Search for the cell housing the specified text and yield its [x, y] center coordinate. 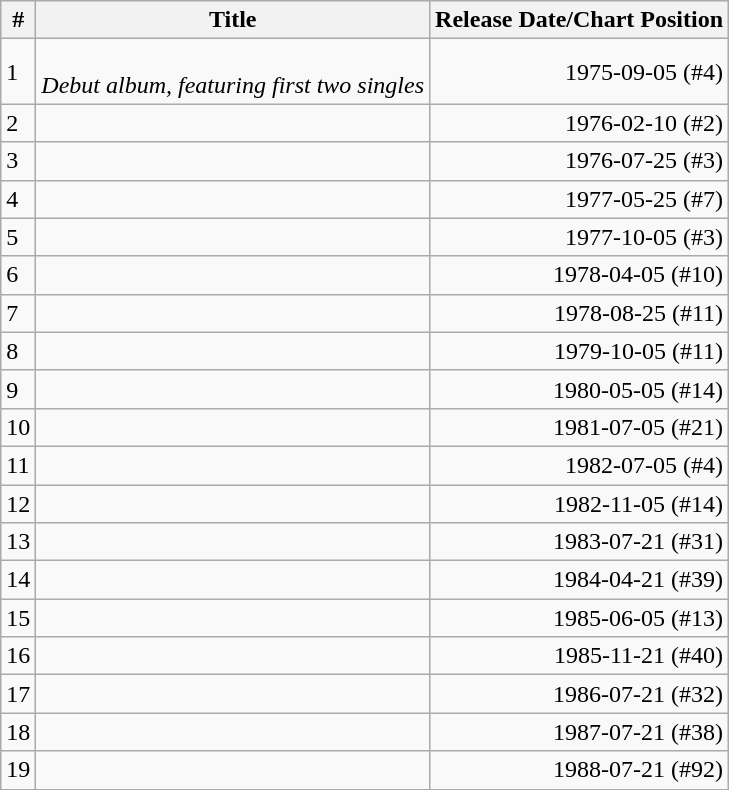
1975-09-05 (#4) [580, 72]
1976-07-25 (#3) [580, 161]
Title [233, 20]
10 [18, 427]
1984-04-21 (#39) [580, 580]
1982-07-05 (#4) [580, 465]
1982-11-05 (#14) [580, 503]
1988-07-21 (#92) [580, 770]
16 [18, 656]
3 [18, 161]
Release Date/Chart Position [580, 20]
1977-05-25 (#7) [580, 199]
1978-04-05 (#10) [580, 275]
15 [18, 618]
2 [18, 123]
1978-08-25 (#11) [580, 313]
1985-11-21 (#40) [580, 656]
1981-07-05 (#21) [580, 427]
9 [18, 389]
7 [18, 313]
1980-05-05 (#14) [580, 389]
4 [18, 199]
8 [18, 351]
1976-02-10 (#2) [580, 123]
17 [18, 694]
5 [18, 237]
19 [18, 770]
6 [18, 275]
13 [18, 542]
12 [18, 503]
14 [18, 580]
1983-07-21 (#31) [580, 542]
11 [18, 465]
1986-07-21 (#32) [580, 694]
1 [18, 72]
1977-10-05 (#3) [580, 237]
1987-07-21 (#38) [580, 732]
# [18, 20]
18 [18, 732]
Debut album, featuring first two singles [233, 72]
1979-10-05 (#11) [580, 351]
1985-06-05 (#13) [580, 618]
